Search for the cell housing the specified text and yield its (x, y) center coordinate. 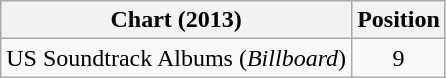
Chart (2013) (176, 20)
Position (399, 20)
US Soundtrack Albums (Billboard) (176, 58)
9 (399, 58)
